Provide the [X, Y] coordinate of the cell's center where the given text is located.  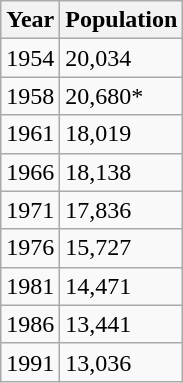
20,680* [122, 96]
1991 [30, 362]
15,727 [122, 248]
18,138 [122, 172]
17,836 [122, 210]
Year [30, 20]
1981 [30, 286]
Population [122, 20]
14,471 [122, 286]
1976 [30, 248]
1954 [30, 58]
1966 [30, 172]
20,034 [122, 58]
1986 [30, 324]
1961 [30, 134]
1958 [30, 96]
13,036 [122, 362]
1971 [30, 210]
18,019 [122, 134]
13,441 [122, 324]
